Scan for the cell matching the given text and deliver its [X, Y] coordinate at center. 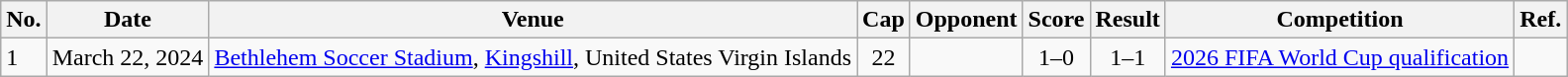
Cap [884, 20]
1 [24, 57]
22 [884, 57]
1–1 [1127, 57]
2026 FIFA World Cup qualification [1339, 57]
Ref. [1540, 20]
Opponent [966, 20]
Venue [533, 20]
Result [1127, 20]
No. [24, 20]
Competition [1339, 20]
Score [1056, 20]
1–0 [1056, 57]
Date [128, 20]
Bethlehem Soccer Stadium, Kingshill, United States Virgin Islands [533, 57]
March 22, 2024 [128, 57]
